For the text-containing cell, return its midpoint in (X, Y) coordinate format. 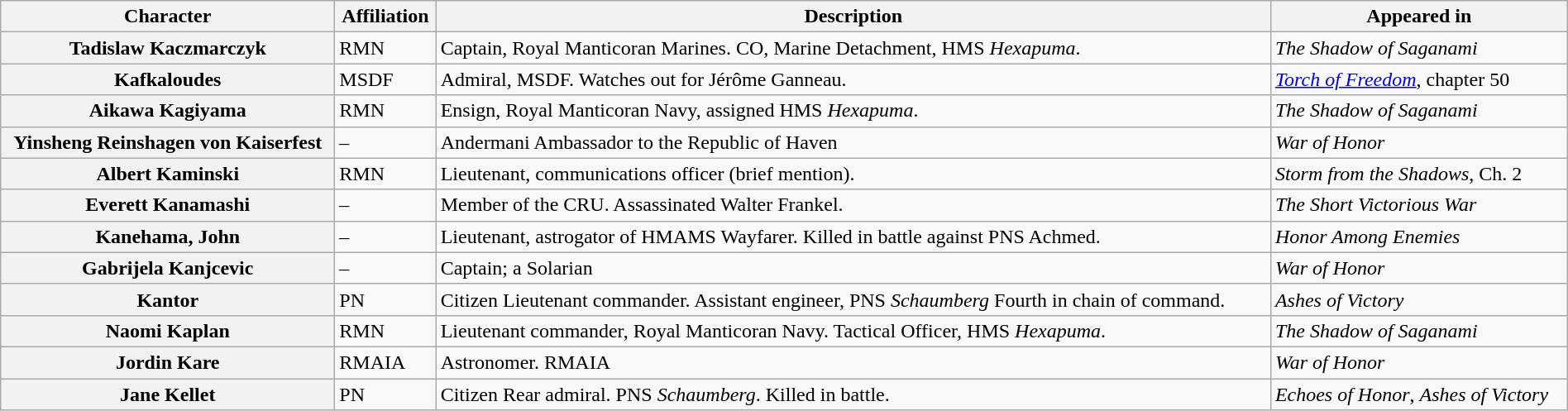
Lieutenant, communications officer (brief mention). (853, 174)
Citizen Lieutenant commander. Assistant engineer, PNS Schaumberg Fourth in chain of command. (853, 299)
Yinsheng Reinshagen von Kaiserfest (168, 142)
Gabrijela Kanjcevic (168, 268)
RMAIA (385, 362)
Albert Kaminski (168, 174)
Jordin Kare (168, 362)
Echoes of Honor, Ashes of Victory (1419, 394)
Citizen Rear admiral. PNS Schaumberg. Killed in battle. (853, 394)
Jane Kellet (168, 394)
Description (853, 17)
Everett Kanamashi (168, 205)
Honor Among Enemies (1419, 237)
Kanehama, John (168, 237)
Lieutenant commander, Royal Manticoran Navy. Tactical Officer, HMS Hexapuma. (853, 331)
Affiliation (385, 17)
Appeared in (1419, 17)
Captain, Royal Manticoran Marines. CO, Marine Detachment, HMS Hexapuma. (853, 48)
Aikawa Kagiyama (168, 111)
Astronomer. RMAIA (853, 362)
Kantor (168, 299)
Torch of Freedom, chapter 50 (1419, 79)
Storm from the Shadows, Ch. 2 (1419, 174)
The Short Victorious War (1419, 205)
Character (168, 17)
Ashes of Victory (1419, 299)
Andermani Ambassador to the Republic of Haven (853, 142)
Naomi Kaplan (168, 331)
Captain; a Solarian (853, 268)
Tadislaw Kaczmarczyk (168, 48)
Admiral, MSDF. Watches out for Jérôme Ganneau. (853, 79)
Ensign, Royal Manticoran Navy, assigned HMS Hexapuma. (853, 111)
MSDF (385, 79)
Member of the CRU. Assassinated Walter Frankel. (853, 205)
Kafkaloudes (168, 79)
Lieutenant, astrogator of HMAMS Wayfarer. Killed in battle against PNS Achmed. (853, 237)
